For the text-containing cell, return its midpoint in [x, y] coordinate format. 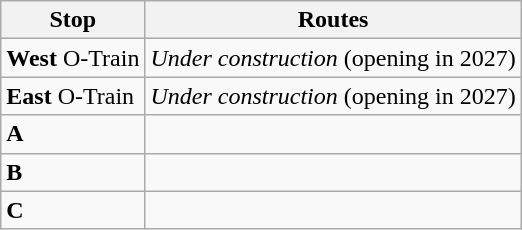
B [73, 172]
A [73, 134]
Stop [73, 20]
East O-Train [73, 96]
West O-Train [73, 58]
Routes [333, 20]
C [73, 210]
